Find where the given text appears and provide that cell's center as (x, y) coordinate. 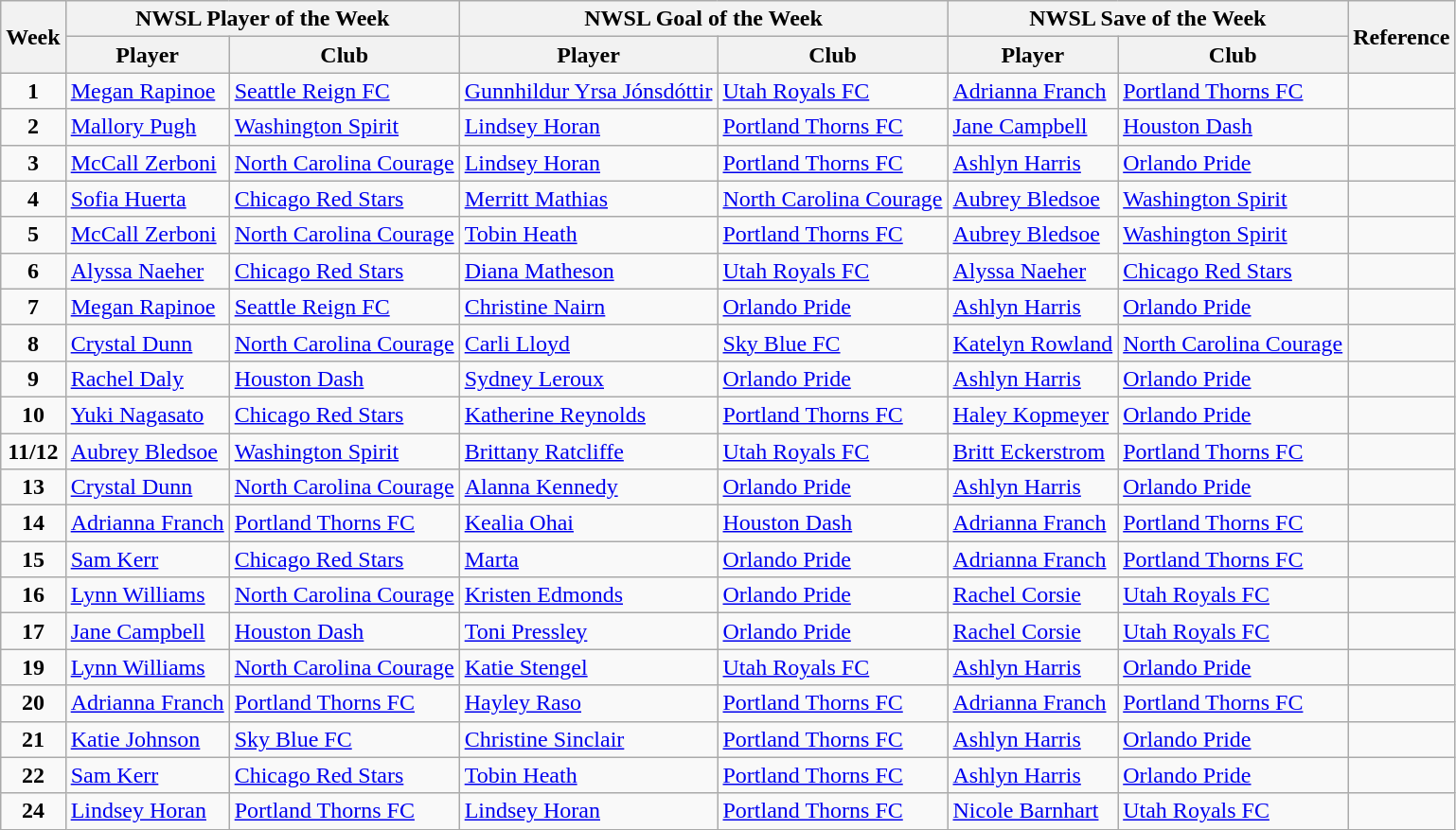
Christine Nairn (589, 307)
NWSL Goal of the Week (703, 19)
17 (33, 631)
Reference (1401, 37)
8 (33, 343)
NWSL Save of the Week (1147, 19)
21 (33, 739)
5 (33, 235)
Britt Eckerstrom (1033, 451)
10 (33, 415)
Rachel Daly (148, 379)
4 (33, 199)
Kristen Edmonds (589, 595)
20 (33, 703)
Week (33, 37)
6 (33, 271)
Alanna Kennedy (589, 487)
11/12 (33, 451)
Katelyn Rowland (1033, 343)
22 (33, 775)
Hayley Raso (589, 703)
Merritt Mathias (589, 199)
Katherine Reynolds (589, 415)
Katie Johnson (148, 739)
Brittany Ratcliffe (589, 451)
Yuki Nagasato (148, 415)
Diana Matheson (589, 271)
2 (33, 127)
15 (33, 559)
13 (33, 487)
7 (33, 307)
Kealia Ohai (589, 523)
16 (33, 595)
19 (33, 667)
Katie Stengel (589, 667)
Gunnhildur Yrsa Jónsdóttir (589, 91)
Sydney Leroux (589, 379)
1 (33, 91)
Haley Kopmeyer (1033, 415)
Mallory Pugh (148, 127)
Toni Pressley (589, 631)
Sofia Huerta (148, 199)
Marta (589, 559)
Carli Lloyd (589, 343)
14 (33, 523)
NWSL Player of the Week (262, 19)
9 (33, 379)
24 (33, 811)
3 (33, 163)
Nicole Barnhart (1033, 811)
Christine Sinclair (589, 739)
